Output the (X, Y) coordinate of the center of the cell containing the given text.  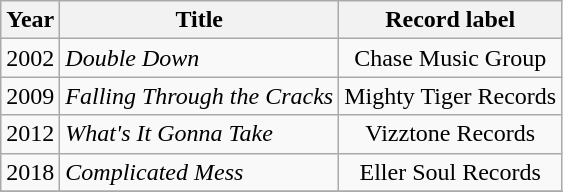
2009 (30, 96)
Double Down (200, 58)
Eller Soul Records (450, 172)
What's It Gonna Take (200, 134)
Falling Through the Cracks (200, 96)
Chase Music Group (450, 58)
Vizztone Records (450, 134)
Complicated Mess (200, 172)
Record label (450, 20)
Title (200, 20)
2002 (30, 58)
2018 (30, 172)
Year (30, 20)
2012 (30, 134)
Mighty Tiger Records (450, 96)
